Provide the (X, Y) coordinate of the cell's center where the given text is located.  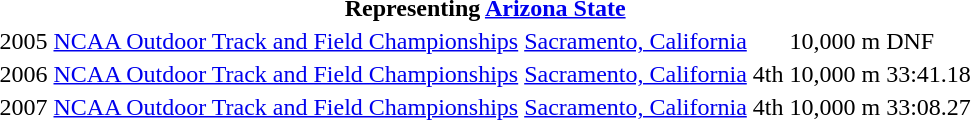
4th (768, 74)
